Pinpoint the cell where the given text exists, returning its (x, y) midpoint coordinate. 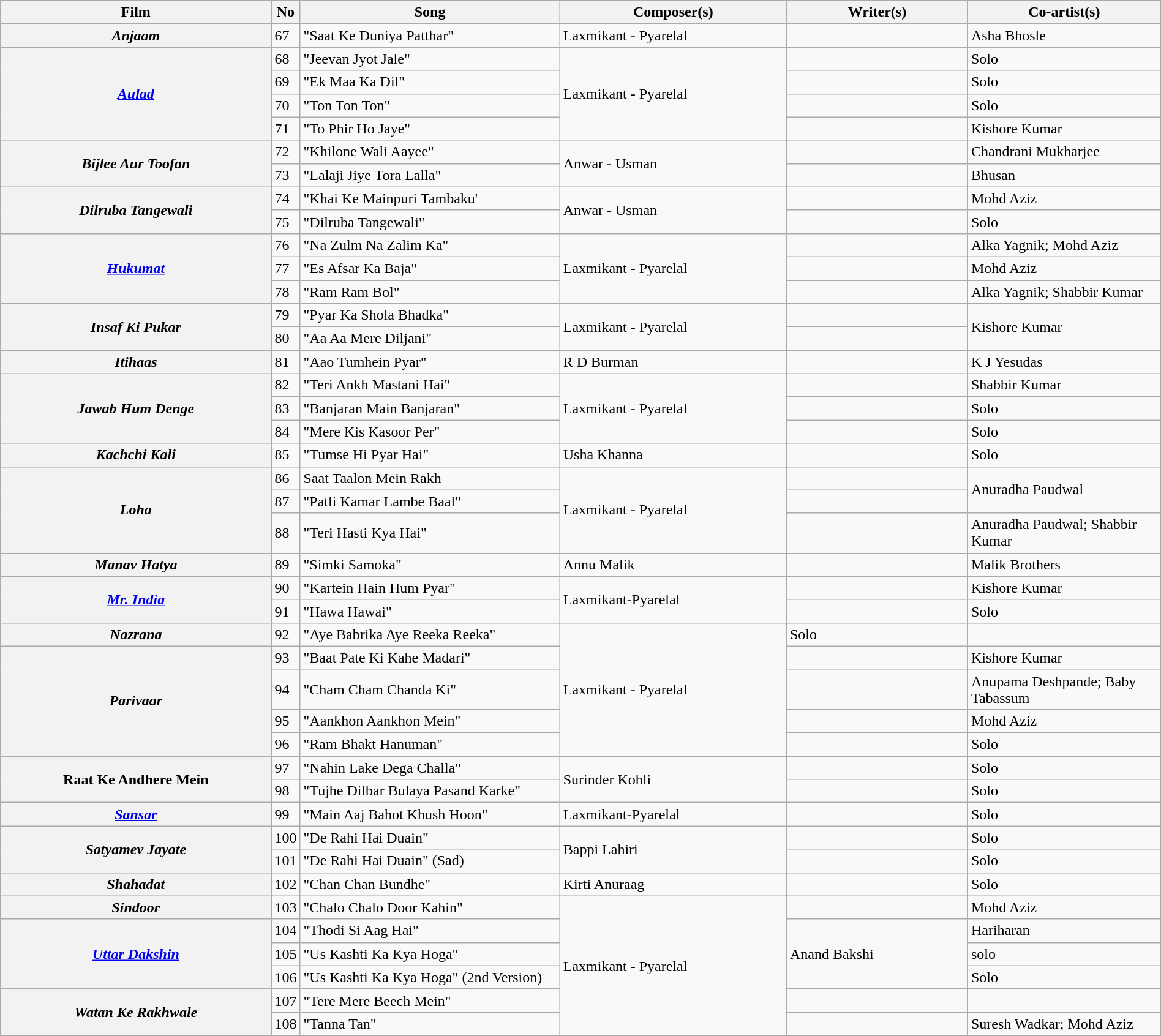
102 (285, 884)
71 (285, 129)
91 (285, 611)
68 (285, 59)
79 (285, 315)
Composer(s) (673, 12)
"Aa Aa Mere Diljani" (430, 339)
"Nahin Lake Dega Challa" (430, 768)
97 (285, 768)
"Thodi Si Aag Hai" (430, 931)
Parivaar (136, 700)
108 (285, 1024)
"Lalaji Jiye Tora Lalla" (430, 175)
Aulad (136, 94)
Shabbir Kumar (1064, 385)
Itihaas (136, 362)
Usha Khanna (673, 455)
94 (285, 689)
96 (285, 745)
Asha Bhosle (1064, 36)
Sansar (136, 814)
"De Rahi Hai Duain" (Sad) (430, 861)
"Dilruba Tangewali" (430, 222)
"Tere Mere Beech Mein" (430, 1000)
solo (1064, 954)
83 (285, 408)
"Mere Kis Kasoor Per" (430, 432)
"Baat Pate Ki Kahe Madari" (430, 658)
Manav Hatya (136, 565)
Kachchi Kali (136, 455)
81 (285, 362)
"Saat Ke Duniya Patthar" (430, 36)
Bhusan (1064, 175)
"Us Kashti Ka Kya Hoga" (430, 954)
Loha (136, 509)
Anuradha Paudwal; Shabbir Kumar (1064, 533)
Film (136, 12)
Suresh Wadkar; Mohd Aziz (1064, 1024)
"De Rahi Hai Duain" (430, 838)
Alka Yagnik; Mohd Aziz (1064, 245)
Saat Taalon Mein Rakh (430, 478)
Watan Ke Rakhwale (136, 1012)
Annu Malik (673, 565)
Malik Brothers (1064, 565)
"Khilone Wali Aayee" (430, 152)
Uttar Dakshin (136, 954)
74 (285, 198)
"Tumse Hi Pyar Hai" (430, 455)
Bappi Lahiri (673, 849)
85 (285, 455)
"Kartein Hain Hum Pyar" (430, 588)
87 (285, 501)
Raat Ke Andhere Mein (136, 779)
Shahadat (136, 884)
Anand Bakshi (877, 954)
"Ton Ton Ton" (430, 105)
Insaf Ki Pukar (136, 327)
Jawab Hum Denge (136, 408)
"To Phir Ho Jaye" (430, 129)
67 (285, 36)
78 (285, 292)
Kirti Anuraag (673, 884)
Mr. India (136, 599)
86 (285, 478)
72 (285, 152)
K J Yesudas (1064, 362)
84 (285, 432)
93 (285, 658)
Sindoor (136, 907)
Writer(s) (877, 12)
Surinder Kohli (673, 779)
105 (285, 954)
"Teri Ankh Mastani Hai" (430, 385)
"Tanna Tan" (430, 1024)
"Ek Maa Ka Dil" (430, 82)
Hukumat (136, 268)
69 (285, 82)
Nazrana (136, 634)
"Cham Cham Chanda Ki" (430, 689)
"Hawa Hawai" (430, 611)
80 (285, 339)
Chandrani Mukharjee (1064, 152)
99 (285, 814)
Dilruba Tangewali (136, 210)
No (285, 12)
106 (285, 977)
"Tujhe Dilbar Bulaya Pasand Karke" (430, 791)
"Ram Ram Bol" (430, 292)
88 (285, 533)
"Teri Hasti Kya Hai" (430, 533)
77 (285, 268)
"Chan Chan Bundhe" (430, 884)
"Banjaran Main Banjaran" (430, 408)
100 (285, 838)
104 (285, 931)
Hariharan (1064, 931)
Anupama Deshpande; Baby Tabassum (1064, 689)
73 (285, 175)
Anuradha Paudwal (1064, 490)
"Khai Ke Mainpuri Tambaku' (430, 198)
92 (285, 634)
82 (285, 385)
"Es Afsar Ka Baja" (430, 268)
98 (285, 791)
Alka Yagnik; Shabbir Kumar (1064, 292)
75 (285, 222)
"Aankhon Aankhon Mein" (430, 721)
103 (285, 907)
"Ram Bhakt Hanuman" (430, 745)
95 (285, 721)
Song (430, 12)
"Patli Kamar Lambe Baal" (430, 501)
101 (285, 861)
Co-artist(s) (1064, 12)
107 (285, 1000)
"Aye Babrika Aye Reeka Reeka" (430, 634)
89 (285, 565)
"Jeevan Jyot Jale" (430, 59)
Anjaam (136, 36)
"Chalo Chalo Door Kahin" (430, 907)
R D Burman (673, 362)
76 (285, 245)
"Main Aaj Bahot Khush Hoon" (430, 814)
70 (285, 105)
Bijlee Aur Toofan (136, 163)
90 (285, 588)
"Na Zulm Na Zalim Ka" (430, 245)
"Aao Tumhein Pyar" (430, 362)
"Simki Samoka" (430, 565)
Satyamev Jayate (136, 849)
"Pyar Ka Shola Bhadka" (430, 315)
"Us Kashti Ka Kya Hoga" (2nd Version) (430, 977)
